Pinpoint the cell where the given text exists, returning its [X, Y] midpoint coordinate. 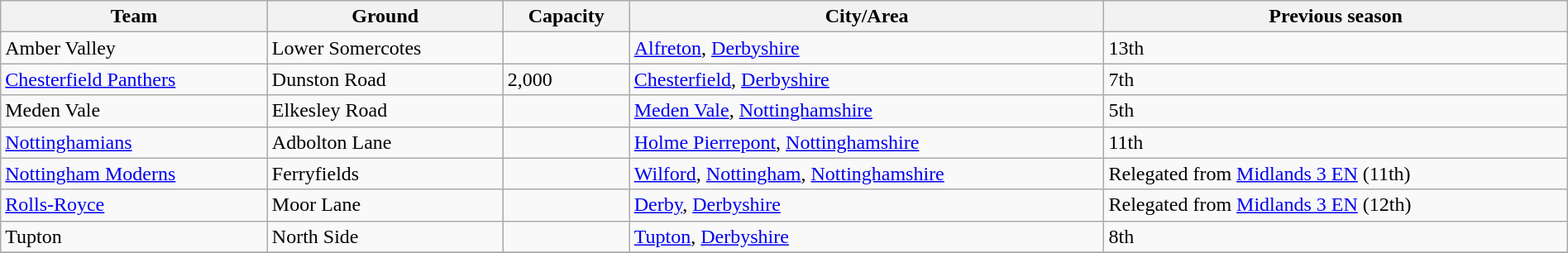
Previous season [1336, 17]
Team [134, 17]
Meden Vale [134, 111]
Derby, Derbyshire [867, 205]
Dunston Road [385, 79]
13th [1336, 48]
Ground [385, 17]
Nottinghamians [134, 142]
Tupton, Derbyshire [867, 236]
Capacity [566, 17]
Elkesley Road [385, 111]
City/Area [867, 17]
North Side [385, 236]
Chesterfield Panthers [134, 79]
Meden Vale, Nottinghamshire [867, 111]
Alfreton, Derbyshire [867, 48]
2,000 [566, 79]
8th [1336, 236]
7th [1336, 79]
Wilford, Nottingham, Nottinghamshire [867, 174]
Nottingham Moderns [134, 174]
Relegated from Midlands 3 EN (11th) [1336, 174]
Moor Lane [385, 205]
Relegated from Midlands 3 EN (12th) [1336, 205]
Rolls-Royce [134, 205]
Ferryfields [385, 174]
Holme Pierrepont, Nottinghamshire [867, 142]
Tupton [134, 236]
5th [1336, 111]
Adbolton Lane [385, 142]
Amber Valley [134, 48]
11th [1336, 142]
Lower Somercotes [385, 48]
Chesterfield, Derbyshire [867, 79]
